Determine the [X, Y] coordinate at the center of the cell enclosing the given text.  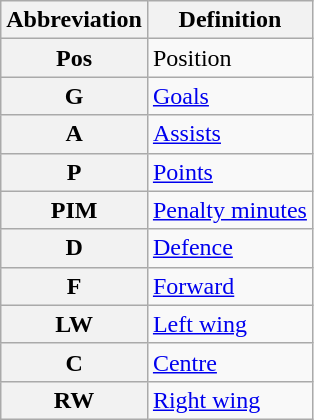
Goals [230, 96]
Pos [74, 58]
D [74, 248]
Definition [230, 20]
Points [230, 172]
Centre [230, 362]
Defence [230, 248]
A [74, 134]
Assists [230, 134]
Abbreviation [74, 20]
PIM [74, 210]
Right wing [230, 400]
Left wing [230, 324]
F [74, 286]
Forward [230, 286]
Penalty minutes [230, 210]
LW [74, 324]
P [74, 172]
RW [74, 400]
C [74, 362]
Position [230, 58]
G [74, 96]
